Extract the [X, Y] coordinate from the center of the cell holding the provided text.  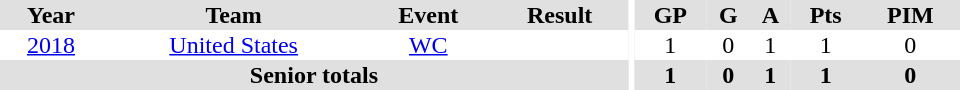
GP [670, 15]
WC [428, 45]
Result [560, 15]
Event [428, 15]
Team [234, 15]
G [728, 15]
PIM [910, 15]
United States [234, 45]
A [770, 15]
2018 [51, 45]
Senior totals [314, 75]
Pts [826, 15]
Year [51, 15]
